Pinpoint the cell where the given text exists, returning its [X, Y] midpoint coordinate. 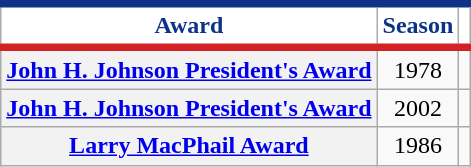
Larry MacPhail Award [189, 146]
Season [418, 26]
1986 [418, 146]
1978 [418, 68]
Award [189, 26]
2002 [418, 108]
